Provide the [X, Y] coordinate of the cell's center where the given text is located.  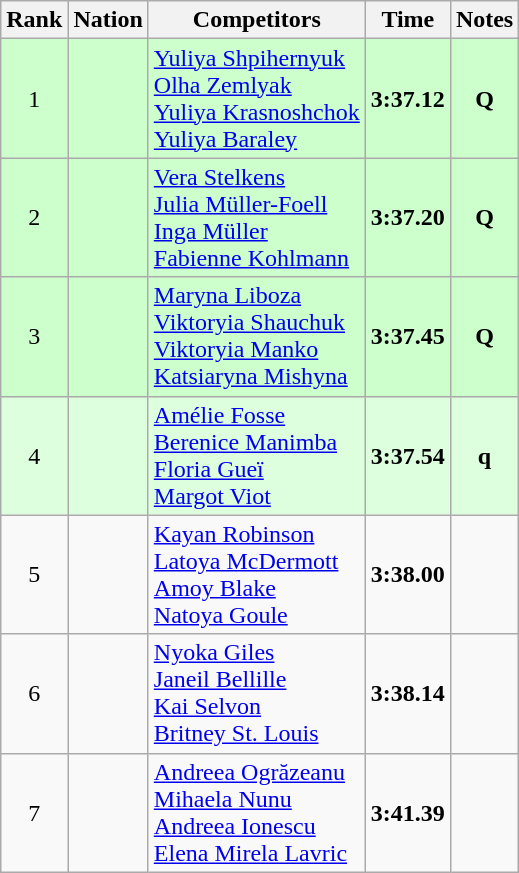
4 [34, 456]
Time [408, 20]
3 [34, 336]
1 [34, 98]
Nyoka GilesJaneil BellilleKai SelvonBritney St. Louis [256, 694]
3:37.12 [408, 98]
3:37.20 [408, 218]
7 [34, 812]
Competitors [256, 20]
Yuliya ShpihernyukOlha ZemlyakYuliya KrasnoshchokYuliya Baraley [256, 98]
3:38.14 [408, 694]
Amélie FosseBerenice ManimbaFloria GueïMargot Viot [256, 456]
Vera StelkensJulia Müller-FoellInga MüllerFabienne Kohlmann [256, 218]
Kayan RobinsonLatoya McDermottAmoy BlakeNatoya Goule [256, 574]
3:37.54 [408, 456]
3:37.45 [408, 336]
Nation [108, 20]
6 [34, 694]
Notes [484, 20]
q [484, 456]
3:41.39 [408, 812]
2 [34, 218]
Rank [34, 20]
Maryna LibozaViktoryia ShauchukViktoryia MankoKatsiaryna Mishyna [256, 336]
Andreea OgrăzeanuMihaela NunuAndreea IonescuElena Mirela Lavric [256, 812]
5 [34, 574]
3:38.00 [408, 574]
